Capture the cell that displays the provided text and extract its [x, y] central coordinate. 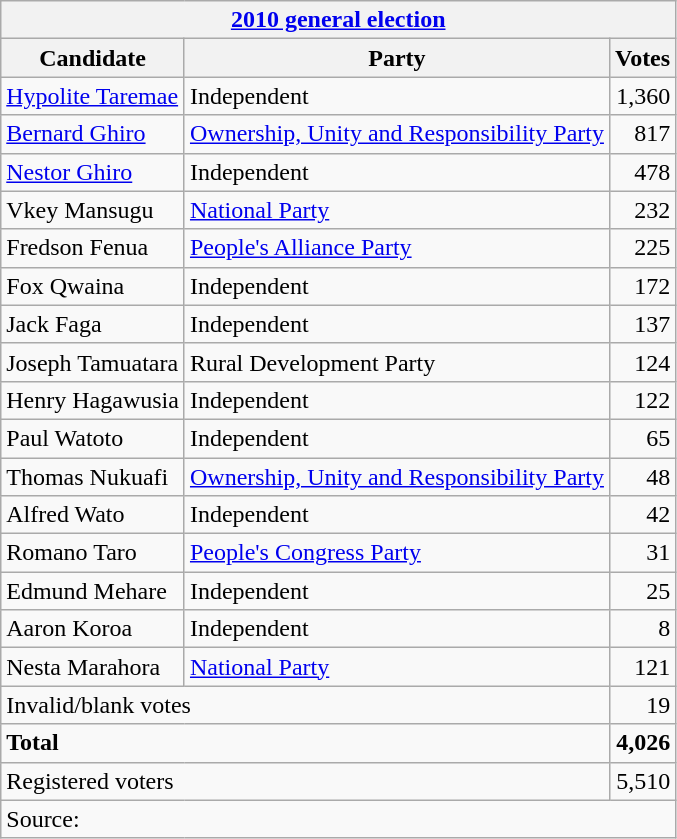
Henry Hagawusia [93, 400]
225 [642, 248]
Hypolite Taremae [93, 96]
Total [306, 743]
Nesta Marahora [93, 667]
8 [642, 629]
Alfred Wato [93, 515]
Joseph Tamuatara [93, 362]
2010 general election [338, 20]
Vkey Mansugu [93, 210]
Edmund Mehare [93, 591]
People's Alliance Party [396, 248]
817 [642, 134]
124 [642, 362]
4,026 [642, 743]
137 [642, 324]
Invalid/blank votes [306, 705]
31 [642, 553]
1,360 [642, 96]
65 [642, 438]
Fox Qwaina [93, 286]
Bernard Ghiro [93, 134]
People's Congress Party [396, 553]
25 [642, 591]
Jack Faga [93, 324]
478 [642, 172]
Paul Watoto [93, 438]
172 [642, 286]
Rural Development Party [396, 362]
48 [642, 477]
Thomas Nukuafi [93, 477]
Votes [642, 58]
Fredson Fenua [93, 248]
232 [642, 210]
Party [396, 58]
Source: [338, 819]
Nestor Ghiro [93, 172]
Registered voters [306, 781]
42 [642, 515]
Romano Taro [93, 553]
19 [642, 705]
121 [642, 667]
Aaron Koroa [93, 629]
5,510 [642, 781]
Candidate [93, 58]
122 [642, 400]
